Find where the given text appears and provide that cell's center as (X, Y) coordinate. 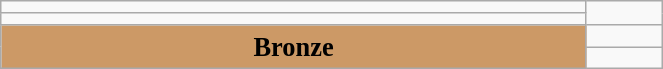
Bronze (294, 46)
